From the cell containing the given text, extract its center point as (x, y) coordinate. 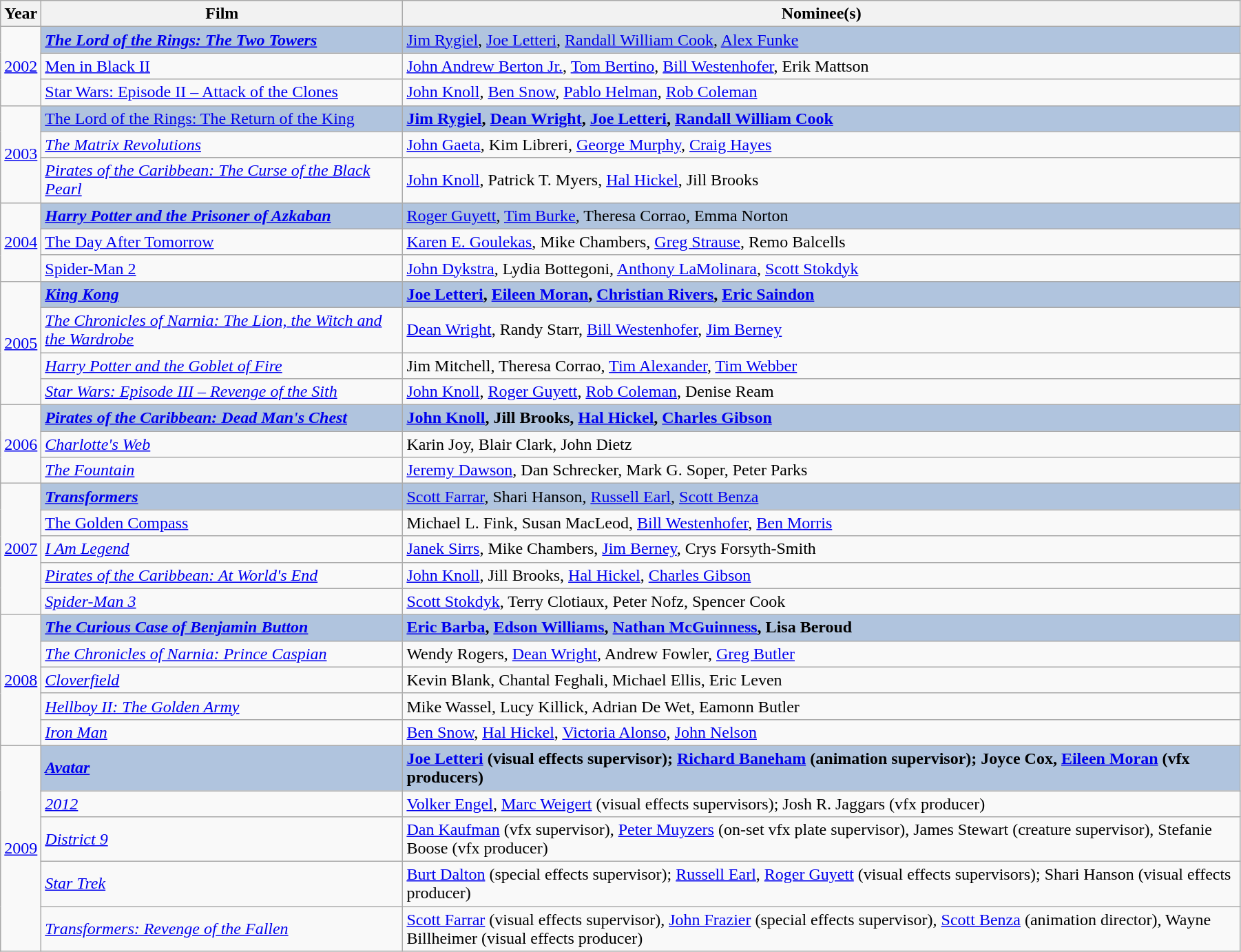
Film (222, 14)
The Curious Case of Benjamin Button (222, 628)
Nominee(s) (822, 14)
Jeremy Dawson, Dan Schrecker, Mark G. Soper, Peter Parks (822, 470)
John Knoll, Roger Guyett, Rob Coleman, Denise Ream (822, 392)
John Dykstra, Lydia Bottegoni, Anthony LaMolinara, Scott Stokdyk (822, 268)
Charlotte's Web (222, 444)
Iron Man (222, 732)
Men in Black II (222, 66)
Joe Letteri (visual effects supervisor); Richard Baneham (animation supervisor); Joyce Cox, Eileen Moran (vfx producers) (822, 767)
Year (21, 14)
Eric Barba, Edson Williams, Nathan McGuinness, Lisa Beroud (822, 628)
2012 (222, 804)
Dean Wright, Randy Starr, Bill Westenhofer, Jim Berney (822, 329)
Pirates of the Caribbean: The Curse of the Black Pearl (222, 180)
Star Wars: Episode III – Revenge of the Sith (222, 392)
Ben Snow, Hal Hickel, Victoria Alonso, John Nelson (822, 732)
2007 (21, 549)
Roger Guyett, Tim Burke, Theresa Corrao, Emma Norton (822, 216)
Scott Stokdyk, Terry Clotiaux, Peter Nofz, Spencer Cook (822, 601)
2004 (21, 242)
The Matrix Revolutions (222, 145)
Jim Rygiel, Joe Letteri, Randall William Cook, Alex Funke (822, 40)
The Chronicles of Narnia: The Lion, the Witch and the Wardrobe (222, 329)
Karin Joy, Blair Clark, John Dietz (822, 444)
Burt Dalton (special effects supervisor); Russell Earl, Roger Guyett (visual effects supervisors); Shari Hanson (visual effects producer) (822, 884)
Spider-Man 3 (222, 601)
King Kong (222, 294)
Karen E. Goulekas, Mike Chambers, Greg Strause, Remo Balcells (822, 242)
John Knoll, Ben Snow, Pablo Helman, Rob Coleman (822, 92)
Avatar (222, 767)
Scott Farrar, Shari Hanson, Russell Earl, Scott Benza (822, 497)
2008 (21, 680)
Star Wars: Episode II – Attack of the Clones (222, 92)
Transformers (222, 497)
The Chronicles of Narnia: Prince Caspian (222, 654)
John Knoll, Patrick T. Myers, Hal Hickel, Jill Brooks (822, 180)
The Day After Tomorrow (222, 242)
Wendy Rogers, Dean Wright, Andrew Fowler, Greg Butler (822, 654)
2003 (21, 154)
The Fountain (222, 470)
Harry Potter and the Prisoner of Azkaban (222, 216)
Joe Letteri, Eileen Moran, Christian Rivers, Eric Saindon (822, 294)
Transformers: Revenge of the Fallen (222, 929)
2006 (21, 444)
The Golden Compass (222, 523)
District 9 (222, 839)
Michael L. Fink, Susan MacLeod, Bill Westenhofer, Ben Morris (822, 523)
Volker Engel, Marc Weigert (visual effects supervisors); Josh R. Jaggars (vfx producer) (822, 804)
Star Trek (222, 884)
Hellboy II: The Golden Army (222, 706)
Pirates of the Caribbean: Dead Man's Chest (222, 418)
Pirates of the Caribbean: At World's End (222, 575)
2005 (21, 343)
Jim Rygiel, Dean Wright, Joe Letteri, Randall William Cook (822, 118)
Mike Wassel, Lucy Killick, Adrian De Wet, Eamonn Butler (822, 706)
Jim Mitchell, Theresa Corrao, Tim Alexander, Tim Webber (822, 366)
Harry Potter and the Goblet of Fire (222, 366)
John Gaeta, Kim Libreri, George Murphy, Craig Hayes (822, 145)
Dan Kaufman (vfx supervisor), Peter Muyzers (on-set vfx plate supervisor), James Stewart (creature supervisor), Stefanie Boose (vfx producer) (822, 839)
Cloverfield (222, 680)
Janek Sirrs, Mike Chambers, Jim Berney, Crys Forsyth-Smith (822, 549)
I Am Legend (222, 549)
The Lord of the Rings: The Return of the King (222, 118)
Kevin Blank, Chantal Feghali, Michael Ellis, Eric Leven (822, 680)
John Andrew Berton Jr., Tom Bertino, Bill Westenhofer, Erik Mattson (822, 66)
The Lord of the Rings: The Two Towers (222, 40)
2002 (21, 66)
2009 (21, 848)
Spider-Man 2 (222, 268)
